Scan for the cell matching the given text and deliver its (x, y) coordinate at center. 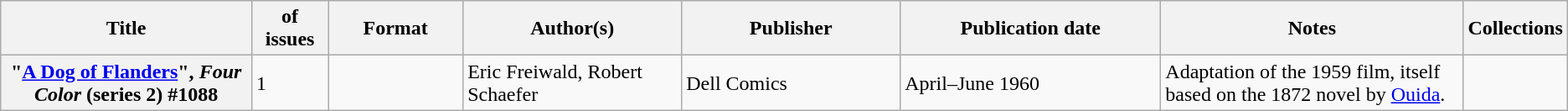
Format (395, 29)
Adaptation of the 1959 film, itself based on the 1872 novel by Ouida. (1312, 82)
April–June 1960 (1030, 82)
"A Dog of Flanders", Four Color (series 2) #1088 (126, 82)
1 (290, 82)
Eric Freiwald, Robert Schaefer (573, 82)
Publisher (791, 29)
Dell Comics (791, 82)
Title (126, 29)
Author(s) (573, 29)
Publication date (1030, 29)
of issues (290, 29)
Collections (1515, 29)
Notes (1312, 29)
